Return (x, y) of the center of cell containing provided text 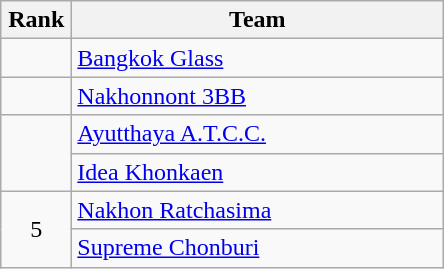
Supreme Chonburi (258, 248)
5 (36, 229)
Idea Khonkaen (258, 172)
Bangkok Glass (258, 58)
Ayutthaya A.T.C.C. (258, 134)
Rank (36, 20)
Nakhonnont 3BB (258, 96)
Nakhon Ratchasima (258, 210)
Team (258, 20)
